Output the (X, Y) coordinate of the center of the cell containing the given text.  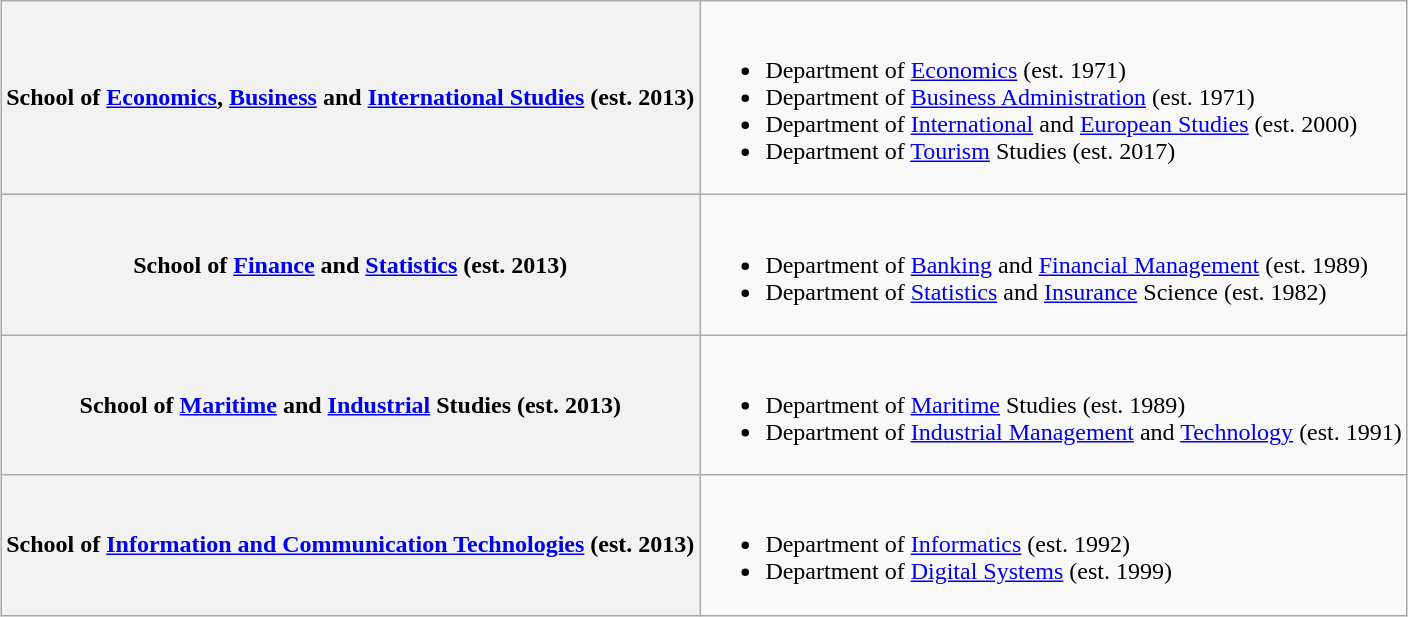
School of Economics, Business and International Studies (est. 2013) (350, 98)
Department of Maritime Studies (est. 1989)Department of Industrial Management and Technology (est. 1991) (1054, 405)
Department of Banking and Financial Management (est. 1989)Department of Statistics and Insurance Science (est. 1982) (1054, 265)
School of Information and Communication Technologies (est. 2013) (350, 545)
School of Maritime and Industrial Studies (est. 2013) (350, 405)
Department of Informatics (est. 1992)Department of Digital Systems (est. 1999) (1054, 545)
School of Finance and Statistics (est. 2013) (350, 265)
